Provide the [X, Y] coordinate of the cell's center where the given text is located.  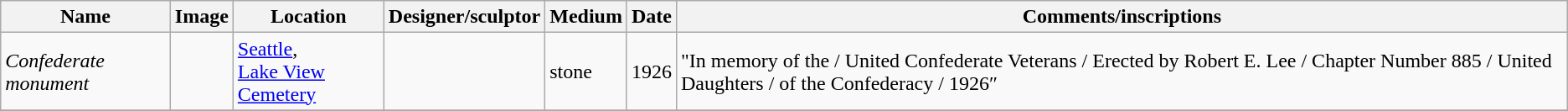
1926 [652, 71]
Medium [586, 17]
Comments/inscriptions [1122, 17]
Date [652, 17]
Image [201, 17]
Designer/sculptor [464, 17]
stone [586, 71]
Confederate monument [85, 71]
Location [308, 17]
Seattle,Lake View Cemetery [308, 71]
Name [85, 17]
"In memory of the / United Confederate Veterans / Erected by Robert E. Lee / Chapter Number 885 / United Daughters / of the Confederacy / 1926″ [1122, 71]
